Detect which cell encompasses the target text, then output its [x, y] center coordinate. 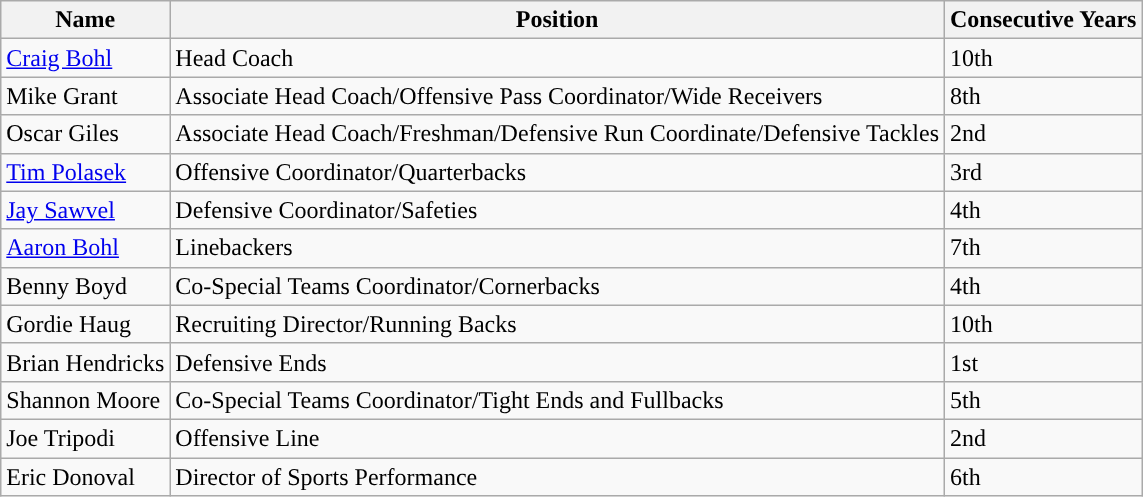
Name [86, 20]
Defensive Coordinator/Safeties [558, 210]
Offensive Line [558, 438]
Jay Sawvel [86, 210]
1st [1044, 362]
Director of Sports Performance [558, 477]
5th [1044, 400]
Brian Hendricks [86, 362]
Gordie Haug [86, 324]
3rd [1044, 172]
Head Coach [558, 58]
Benny Boyd [86, 286]
7th [1044, 248]
Oscar Giles [86, 134]
Associate Head Coach/Freshman/Defensive Run Coordinate/Defensive Tackles [558, 134]
Joe Tripodi [86, 438]
Consecutive Years [1044, 20]
Position [558, 20]
Eric Donoval [86, 477]
Aaron Bohl [86, 248]
Shannon Moore [86, 400]
Craig Bohl [86, 58]
Linebackers [558, 248]
Offensive Coordinator/Quarterbacks [558, 172]
Recruiting Director/Running Backs [558, 324]
Co-Special Teams Coordinator/Cornerbacks [558, 286]
Associate Head Coach/Offensive Pass Coordinator/Wide Receivers [558, 96]
6th [1044, 477]
8th [1044, 96]
Mike Grant [86, 96]
Defensive Ends [558, 362]
Co-Special Teams Coordinator/Tight Ends and Fullbacks [558, 400]
Tim Polasek [86, 172]
